For the text-containing cell, return its midpoint in [X, Y] coordinate format. 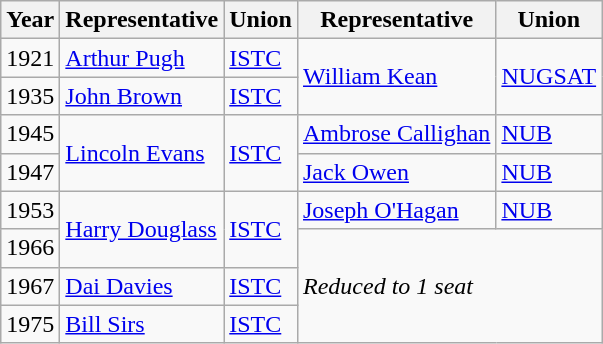
Reduced to 1 seat [449, 286]
John Brown [142, 96]
1935 [30, 96]
1975 [30, 324]
Lincoln Evans [142, 153]
Year [30, 20]
Ambrose Callighan [396, 134]
1921 [30, 58]
1953 [30, 210]
1947 [30, 172]
1967 [30, 286]
Bill Sirs [142, 324]
Harry Douglass [142, 229]
Dai Davies [142, 286]
1966 [30, 248]
Joseph O'Hagan [396, 210]
Jack Owen [396, 172]
William Kean [396, 77]
Arthur Pugh [142, 58]
1945 [30, 134]
NUGSAT [549, 77]
